Determine the [x, y] coordinate at the center of the cell enclosing the given text.  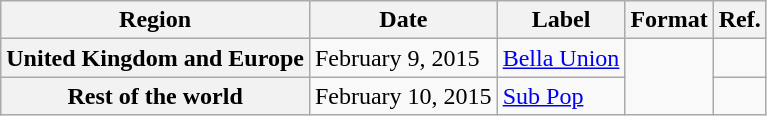
Label [561, 20]
Ref. [740, 20]
February 10, 2015 [403, 96]
Sub Pop [561, 96]
United Kingdom and Europe [156, 58]
Rest of the world [156, 96]
February 9, 2015 [403, 58]
Format [669, 20]
Bella Union [561, 58]
Region [156, 20]
Date [403, 20]
